Output the [x, y] coordinate of the center of the cell containing the given text.  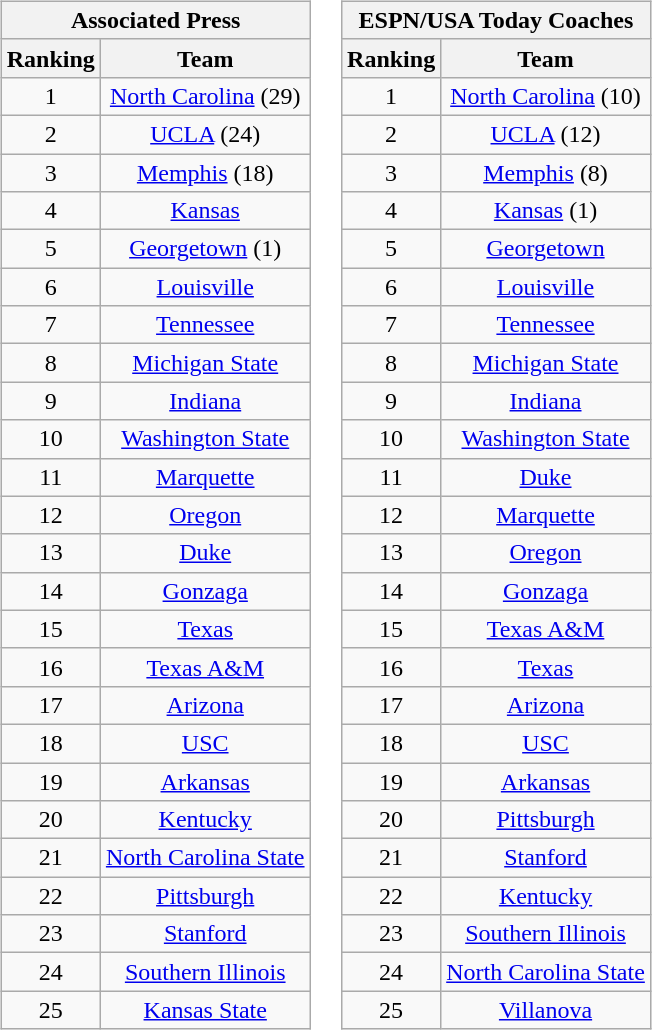
ESPN/USA Today Coaches [496, 20]
UCLA (24) [205, 134]
Memphis (18) [205, 173]
North Carolina (29) [205, 96]
Memphis (8) [546, 173]
Villanova [546, 1010]
UCLA (12) [546, 134]
Kansas [205, 211]
Georgetown [546, 249]
North Carolina (10) [546, 96]
Associated Press [156, 20]
Georgetown (1) [205, 249]
Kansas (1) [546, 211]
Kansas State [205, 1010]
